Return [X, Y] of the center of cell containing provided text 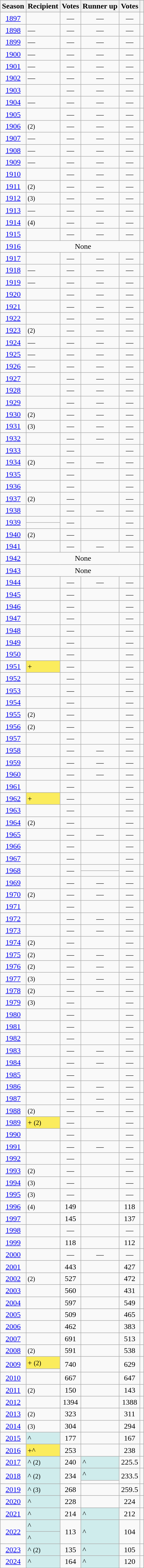
234 [70, 1476]
1947 [13, 618]
2017 [13, 1462]
1932 [13, 438]
1922 [13, 318]
145 [70, 1219]
1983 [13, 1050]
1903 [13, 90]
224 [130, 1502]
1394 [70, 1402]
214 [70, 1514]
513 [130, 1339]
1950 [13, 654]
2016 [13, 1450]
2023 [13, 1550]
629 [130, 1364]
1952 [13, 678]
1989 [13, 1123]
^ (3) [43, 1490]
1997 [13, 1219]
1923 [13, 330]
1974 [13, 943]
311 [130, 1414]
1951 [13, 666]
1984 [13, 1062]
2013 [13, 1414]
691 [70, 1339]
2010 [13, 1378]
1968 [13, 870]
1985 [13, 1074]
1388 [130, 1402]
1900 [13, 54]
1898 [13, 30]
1960 [13, 775]
2024 [13, 1562]
1937 [13, 498]
472 [130, 1278]
1990 [13, 1135]
1946 [13, 606]
2018 [13, 1476]
1949 [13, 642]
1998 [13, 1231]
1907 [13, 138]
1921 [13, 306]
1999 [13, 1243]
538 [130, 1351]
253 [70, 1450]
294 [130, 1426]
2009 [13, 1364]
149 [70, 1207]
177 [70, 1438]
2006 [13, 1327]
667 [70, 1378]
1963 [13, 810]
1958 [13, 751]
2021 [13, 1514]
1978 [13, 991]
597 [70, 1303]
1954 [13, 702]
2008 [13, 1351]
1909 [13, 162]
1899 [13, 42]
1964 [13, 822]
1924 [13, 342]
1943 [13, 570]
1955 [13, 714]
+^ [43, 1450]
1957 [13, 739]
465 [130, 1315]
2012 [13, 1402]
2011 [13, 1390]
268 [70, 1490]
238 [130, 1450]
1933 [13, 450]
1977 [13, 979]
1959 [13, 763]
1965 [13, 834]
112 [130, 1243]
1993 [13, 1171]
1934 [13, 462]
1935 [13, 474]
431 [130, 1290]
1936 [13, 486]
740 [70, 1364]
1987 [13, 1098]
1917 [13, 258]
1961 [13, 787]
560 [70, 1290]
304 [70, 1426]
2005 [13, 1315]
1971 [13, 906]
1916 [13, 246]
1986 [13, 1086]
509 [70, 1315]
1908 [13, 150]
1897 [13, 18]
228 [70, 1502]
1913 [13, 210]
1966 [13, 846]
1953 [13, 690]
2015 [13, 1438]
1972 [13, 919]
105 [130, 1550]
1945 [13, 594]
137 [130, 1219]
233.5 [130, 1476]
1915 [13, 234]
1941 [13, 547]
1931 [13, 426]
527 [70, 1278]
2004 [13, 1303]
1928 [13, 390]
647 [130, 1378]
1995 [13, 1195]
1939 [13, 522]
1904 [13, 102]
Runner up [100, 6]
1929 [13, 402]
1901 [13, 66]
1956 [13, 726]
167 [130, 1438]
1942 [13, 559]
2019 [13, 1490]
113 [70, 1532]
1926 [13, 366]
1994 [13, 1183]
1910 [13, 174]
1930 [13, 414]
2003 [13, 1290]
1988 [13, 1110]
2000 [13, 1255]
1962 [13, 799]
1973 [13, 931]
143 [130, 1390]
443 [70, 1267]
1919 [13, 282]
1920 [13, 294]
1970 [13, 894]
1918 [13, 270]
383 [130, 1327]
225.5 [130, 1462]
1969 [13, 882]
1948 [13, 630]
1981 [13, 1027]
549 [130, 1303]
2001 [13, 1267]
323 [70, 1414]
2022 [13, 1532]
240 [70, 1462]
1925 [13, 354]
1938 [13, 510]
1979 [13, 1003]
1975 [13, 955]
2020 [13, 1502]
1992 [13, 1159]
1980 [13, 1015]
1996 [13, 1207]
Recipient [43, 6]
104 [130, 1532]
1914 [13, 222]
1967 [13, 858]
462 [70, 1327]
2002 [13, 1278]
1911 [13, 186]
2007 [13, 1339]
427 [130, 1267]
150 [70, 1390]
1991 [13, 1147]
164 [70, 1562]
1940 [13, 535]
2014 [13, 1426]
212 [130, 1514]
1906 [13, 126]
1927 [13, 378]
591 [70, 1351]
120 [130, 1562]
135 [70, 1550]
1976 [13, 967]
1912 [13, 198]
259.5 [130, 1490]
1982 [13, 1039]
1902 [13, 78]
1944 [13, 582]
Season [13, 6]
1905 [13, 114]
